Extract the (x, y) coordinate from the center of the cell holding the provided text.  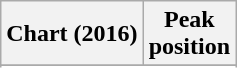
Peak position (189, 34)
Chart (2016) (72, 34)
